Extract the (X, Y) coordinate from the center of the cell holding the provided text.  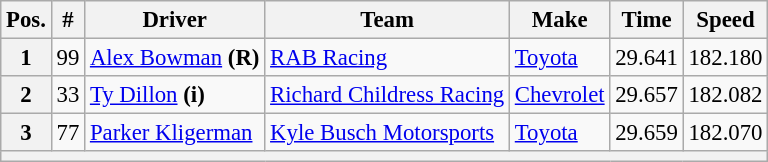
29.659 (646, 133)
Driver (175, 20)
77 (68, 133)
Richard Childress Racing (388, 95)
Time (646, 20)
2 (26, 95)
1 (26, 58)
29.641 (646, 58)
Speed (726, 20)
Make (559, 20)
3 (26, 133)
182.082 (726, 95)
Chevrolet (559, 95)
182.070 (726, 133)
182.180 (726, 58)
Alex Bowman (R) (175, 58)
Pos. (26, 20)
33 (68, 95)
Ty Dillon (i) (175, 95)
99 (68, 58)
29.657 (646, 95)
# (68, 20)
Parker Kligerman (175, 133)
RAB Racing (388, 58)
Kyle Busch Motorsports (388, 133)
Team (388, 20)
